Return the (x, y) coordinate for the center point of the cell that contains the specified text.  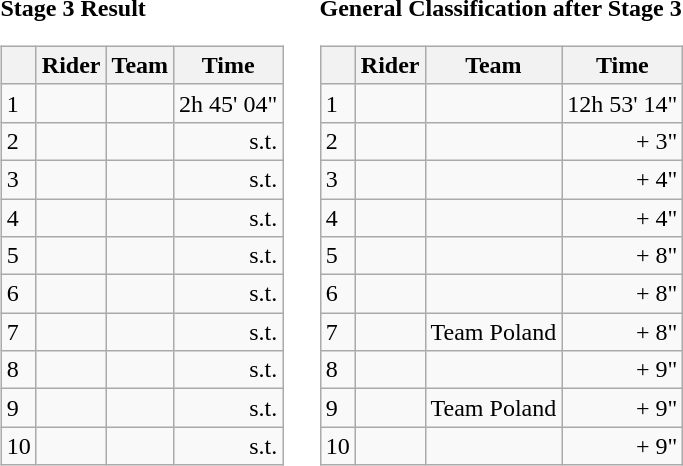
2h 45' 04" (228, 103)
12h 53' 14" (622, 103)
+ 3" (622, 141)
